Detect which cell encompasses the target text, then output its [X, Y] center coordinate. 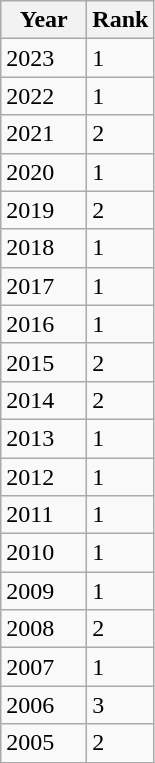
2008 [44, 629]
Year [44, 20]
2010 [44, 553]
2018 [44, 248]
2014 [44, 400]
2021 [44, 134]
Rank [120, 20]
2016 [44, 324]
2009 [44, 591]
2011 [44, 515]
2006 [44, 705]
2020 [44, 172]
2022 [44, 96]
2015 [44, 362]
2017 [44, 286]
2012 [44, 477]
2019 [44, 210]
3 [120, 705]
2007 [44, 667]
2005 [44, 743]
2023 [44, 58]
2013 [44, 438]
